For the text-containing cell, return its midpoint in (X, Y) coordinate format. 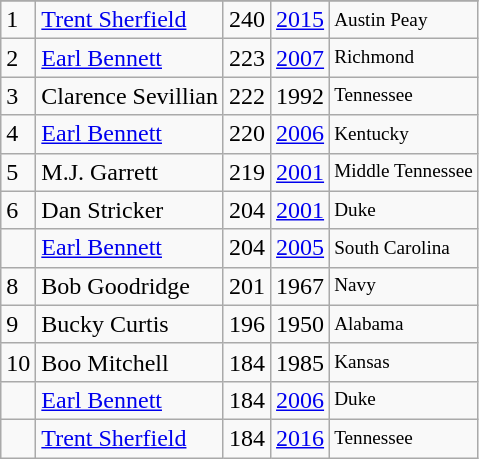
South Carolina (404, 248)
6 (18, 210)
5 (18, 172)
Clarence Sevillian (130, 96)
222 (246, 96)
Navy (404, 286)
2 (18, 58)
3 (18, 96)
8 (18, 286)
4 (18, 134)
Middle Tennessee (404, 172)
1950 (300, 324)
Bob Goodridge (130, 286)
10 (18, 362)
M.J. Garrett (130, 172)
1992 (300, 96)
Richmond (404, 58)
1967 (300, 286)
2016 (300, 438)
2007 (300, 58)
240 (246, 20)
1 (18, 20)
Boo Mitchell (130, 362)
196 (246, 324)
Alabama (404, 324)
Kansas (404, 362)
1985 (300, 362)
2005 (300, 248)
201 (246, 286)
Austin Peay (404, 20)
Kentucky (404, 134)
2015 (300, 20)
Dan Stricker (130, 210)
220 (246, 134)
223 (246, 58)
9 (18, 324)
219 (246, 172)
Bucky Curtis (130, 324)
